Pinpoint the cell where the given text exists, returning its (x, y) midpoint coordinate. 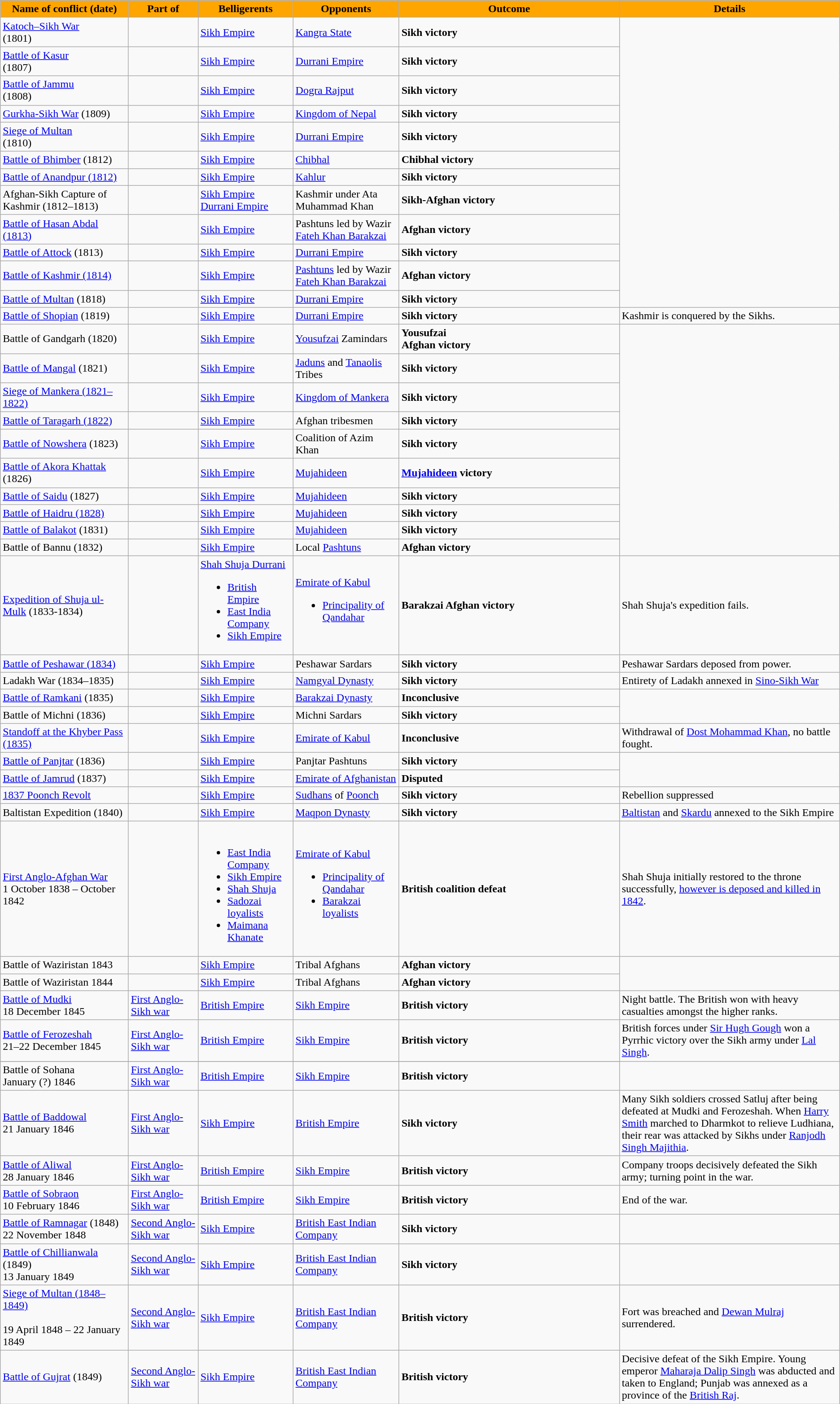
Peshawar Sardars deposed from power. (730, 663)
Battle of Kashmir (1814) (65, 276)
Battle of Michni (1836) (65, 715)
Battle of Bhimber (1812) (65, 160)
Battle of Jamrud (1837) (65, 778)
Siege of Mankera (1821–1822) (65, 398)
Yousufzai Zamindars (346, 339)
Siege of Multan(1810) (65, 136)
Ladakh War (1834–1835) (65, 680)
Battle of Nowshera (1823) (65, 443)
Rebellion suppressed (730, 795)
Panjtar Pashtuns (346, 761)
Battle of Haidru (1828) (65, 513)
Battle of Chillianwala (1849)13 January 1849 (65, 1264)
Kahlur (346, 177)
Battle of Gandgarh (1820) (65, 339)
Kingdom of Nepal (346, 114)
Dogra Rajput (346, 91)
Battle of Jammu(1808) (65, 91)
Chibhal victory (509, 160)
Belligerents (245, 9)
Battle of Attock (1813) (65, 252)
Jaduns and Tanaolis Tribes (346, 368)
Kangra State (346, 32)
Battle of Shopian (1819) (65, 316)
Battle of Kasur(1807) (65, 61)
Battle of Bannu (1832) (65, 547)
Night battle. The British won with heavy casualties amongst the higher ranks. (730, 1005)
Barakzai Afghan victory (509, 605)
British forces under Sir Hugh Gough won a Pyrrhic victory over the Sikh army under Lal Singh. (730, 1040)
Battle of Akora Khattak (1826) (65, 473)
British coalition defeat (509, 889)
Kashmir is conquered by the Sikhs. (730, 316)
Battle of Panjtar (1836) (65, 761)
Chibhal (346, 160)
Mujahideen victory (509, 473)
Opponents (346, 9)
Baltistan and Skardu annexed to the Sikh Empire (730, 812)
Battle of Multan (1818) (65, 298)
Sikh-Afghan victory (509, 200)
Details (730, 9)
Baltistan Expedition (1840) (65, 812)
Maqpon Dynasty (346, 812)
Battle of Anandpur (1812) (65, 177)
Barakzai Dynasty (346, 698)
Battle of Mudki18 December 1845 (65, 1005)
Afghan tribesmen (346, 421)
Company troops decisively defeated the Sikh army; turning point in the war. (730, 1171)
Katoch–Sikh War(1801) (65, 32)
Coalition of Azim Khan (346, 443)
Sudhans of Poonch (346, 795)
Battle of Gujrat (1849) (65, 1377)
Local Pashtuns (346, 547)
Shah Shuja DurraniBritish EmpireEast India CompanySikh Empire (245, 605)
Expedition of Shuja ul-Mulk (1833-1834) (65, 605)
Withdrawal of Dost Mohammad Khan, no battle fought. (730, 738)
Kingdom of Mankera (346, 398)
Namgyal Dynasty (346, 680)
Battle of Hasan Abdal (1813) (65, 229)
Shah Shuja initially restored to the throne successfully, however is deposed and killed in 1842. (730, 889)
Battle of SohanaJanuary (?) 1846 (65, 1075)
Fort was breached and Dewan Mulraj surrendered. (730, 1318)
Gurkha-Sikh War (1809) (65, 114)
Battle of Baddowal21 January 1846 (65, 1123)
Battle of Balakot (1831) (65, 530)
Battle of Taragarh (1822) (65, 421)
First Anglo-Afghan War1 October 1838 – October 1842 (65, 889)
Sikh EmpireDurrani Empire (245, 200)
Emirate of Afghanistan (346, 778)
Battle of Ramnagar (1848)22 November 1848 (65, 1229)
Battle of Mangal (1821) (65, 368)
Battle of Ferozeshah21–22 December 1845 (65, 1040)
Battle of Saidu (1827) (65, 496)
Battle of Aliwal28 January 1846 (65, 1171)
Battle of Waziristan 1844 (65, 982)
Name of conflict (date) (65, 9)
Emirate of KabulPrincipality of Qandahar (346, 605)
Emirate of Kabul (346, 738)
Battle of Sobraon10 February 1846 (65, 1199)
Standoff at the Khyber Pass (1835) (65, 738)
Emirate of KabulPrincipality of QandaharBarakzai loyalists (346, 889)
Entirety of Ladakh annexed in Sino-Sikh War (730, 680)
Battle of Waziristan 1843 (65, 965)
Outcome (509, 9)
1837 Poonch Revolt (65, 795)
Battle of Peshawar (1834) (65, 663)
YousufzaiAfghan victory (509, 339)
Michni Sardars (346, 715)
Battle of Ramkani (1835) (65, 698)
End of the war. (730, 1199)
Disputed (509, 778)
Afghan-Sikh Capture of Kashmir (1812–1813) (65, 200)
East India CompanySikh EmpireShah ShujaSadozai loyalistsMaimana Khanate (245, 889)
Shah Shuja's expedition fails. (730, 605)
Siege of Multan (1848–1849)19 April 1848 – 22 January 1849 (65, 1318)
Part of (163, 9)
Peshawar Sardars (346, 663)
Kashmir under Ata Muhammad Khan (346, 200)
